Identify which cell holds the provided text, then report its (X, Y) central coordinate. 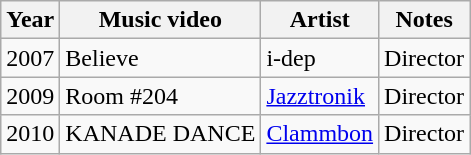
KANADE DANCE (160, 134)
2009 (30, 96)
Clammbon (320, 134)
Year (30, 20)
2007 (30, 58)
Room #204 (160, 96)
Artist (320, 20)
2010 (30, 134)
Notes (424, 20)
Believe (160, 58)
i-dep (320, 58)
Jazztronik (320, 96)
Music video (160, 20)
